Return the [X, Y] coordinate for the center point of the cell that contains the specified text.  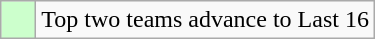
Top two teams advance to Last 16 [206, 20]
